Find where the given text appears and provide that cell's center as [x, y] coordinate. 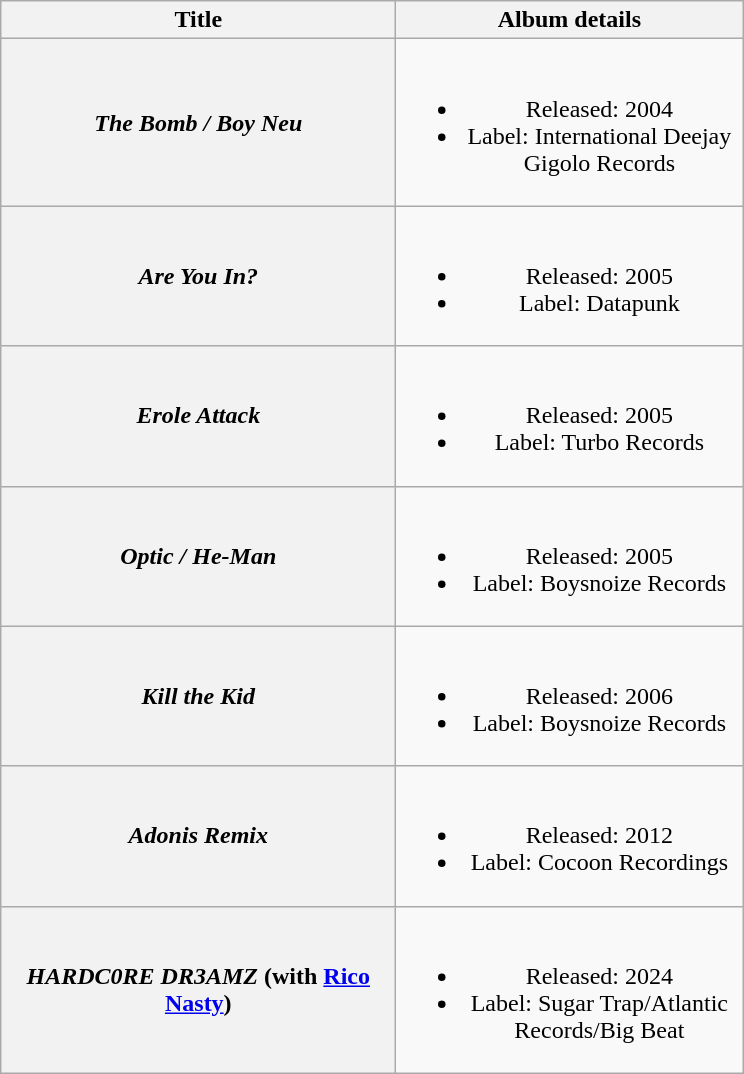
Released: 2005Label: Boysnoize Records [570, 556]
Are You In? [198, 276]
Album details [570, 20]
HARDC0RE DR3AMZ (with Rico Nasty) [198, 990]
Optic / He-Man [198, 556]
The Bomb / Boy Neu [198, 122]
Kill the Kid [198, 696]
Adonis Remix [198, 836]
Title [198, 20]
Released: 2004Label: International Deejay Gigolo Records [570, 122]
Released: 2024Label: Sugar Trap/Atlantic Records/Big Beat [570, 990]
Released: 2012Label: Cocoon Recordings [570, 836]
Released: 2006Label: Boysnoize Records [570, 696]
Released: 2005Label: Datapunk [570, 276]
Erole Attack [198, 416]
Released: 2005Label: Turbo Records [570, 416]
